Identify which cell holds the provided text, then report its (X, Y) central coordinate. 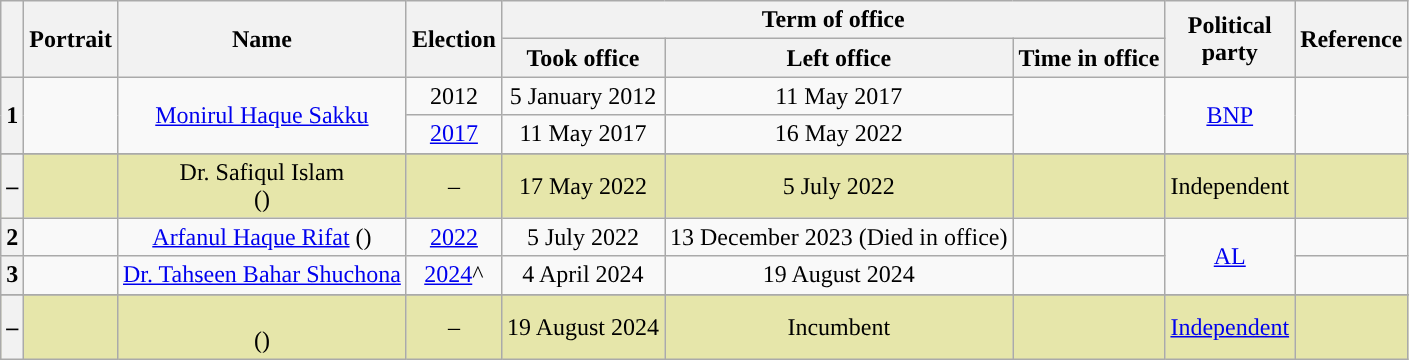
17 May 2022 (582, 186)
Left office (838, 58)
1 (12, 115)
5 January 2012 (582, 96)
Arfanul Haque Rifat () (262, 237)
4 April 2024 (582, 275)
Reference (1352, 39)
13 December 2023 (Died in office) (838, 237)
2017 (454, 134)
2012 (454, 96)
16 May 2022 (838, 134)
3 (12, 275)
BNP (1230, 115)
Name (262, 39)
() (262, 326)
Time in office (1089, 58)
Took office (582, 58)
2 (12, 237)
AL (1230, 256)
2024^ (454, 275)
Portrait (71, 39)
Dr. Safiqul Islam() (262, 186)
Incumbent (838, 326)
Monirul Haque Sakku (262, 115)
Political party (1230, 39)
Election (454, 39)
Term of office (832, 20)
2022 (454, 237)
Dr. Tahseen Bahar Shuchona (262, 275)
